Provide the (X, Y) coordinate of the cell's center where the given text is located.  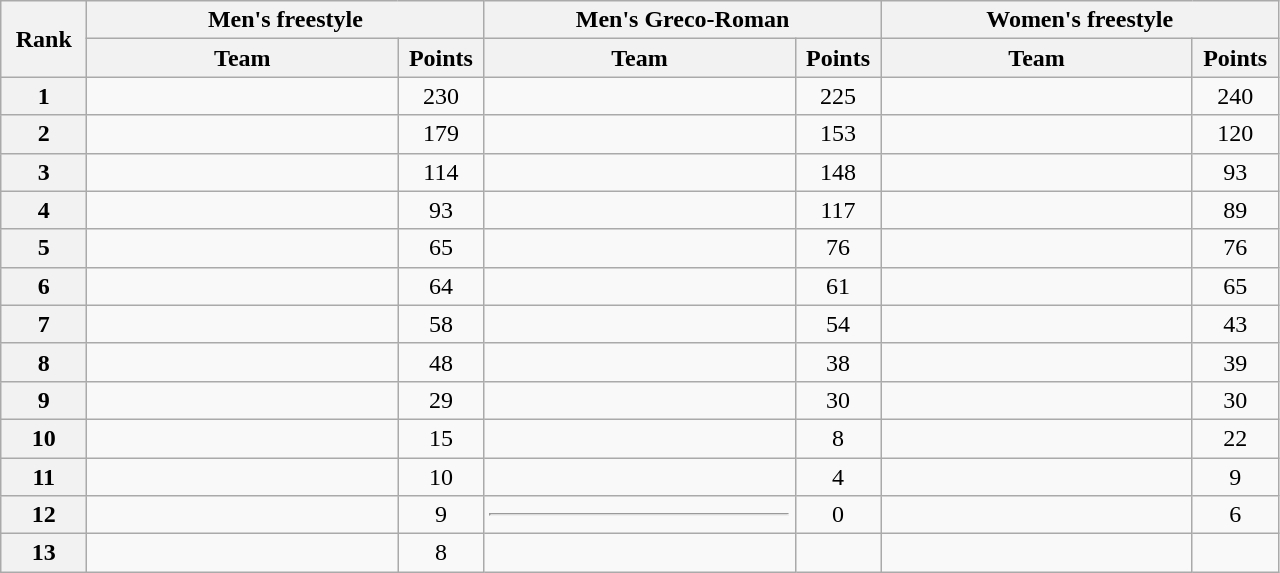
Men's Greco-Roman (682, 20)
15 (441, 438)
39 (1235, 362)
2 (44, 134)
29 (441, 400)
64 (441, 286)
7 (44, 324)
61 (838, 286)
153 (838, 134)
12 (44, 515)
179 (441, 134)
240 (1235, 96)
58 (441, 324)
120 (1235, 134)
230 (441, 96)
11 (44, 477)
Men's freestyle (286, 20)
22 (1235, 438)
13 (44, 553)
148 (838, 172)
89 (1235, 210)
117 (838, 210)
Rank (44, 39)
225 (838, 96)
1 (44, 96)
48 (441, 362)
Women's freestyle (1080, 20)
0 (838, 515)
3 (44, 172)
114 (441, 172)
38 (838, 362)
54 (838, 324)
5 (44, 248)
43 (1235, 324)
